Provide the (x, y) coordinate of the cell's center where the given text is located.  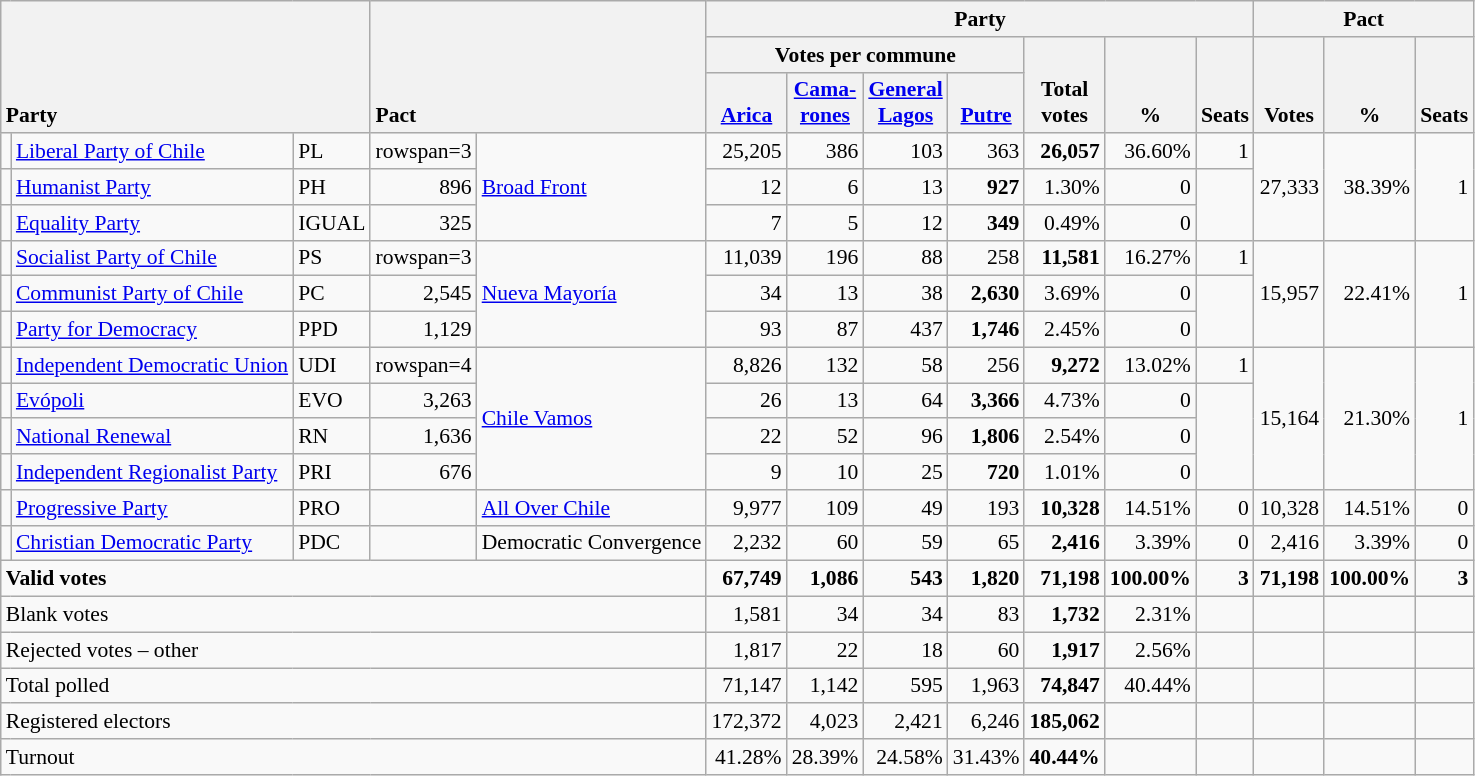
109 (826, 508)
88 (905, 258)
PS (332, 258)
676 (423, 472)
Evópoli (152, 401)
Equality Party (152, 223)
3,366 (986, 401)
256 (986, 365)
1,806 (986, 437)
4,023 (826, 722)
13.02% (1150, 365)
67,749 (746, 579)
96 (905, 437)
87 (826, 330)
PH (332, 187)
83 (986, 615)
UDI (332, 365)
386 (826, 152)
1,917 (1064, 650)
2.31% (1150, 615)
rowspan=4 (423, 365)
2.54% (1064, 437)
PDC (332, 543)
258 (986, 258)
71,147 (746, 686)
896 (423, 187)
325 (423, 223)
26,057 (1064, 152)
National Renewal (152, 437)
1,963 (986, 686)
25,205 (746, 152)
595 (905, 686)
1,142 (826, 686)
9,977 (746, 508)
1,636 (423, 437)
52 (826, 437)
Humanist Party (152, 187)
2.45% (1064, 330)
Broad Front (592, 188)
74,847 (1064, 686)
26 (746, 401)
24.58% (905, 757)
Christian Democratic Party (152, 543)
103 (905, 152)
185,062 (1064, 722)
Chile Vamos (592, 418)
28.39% (826, 757)
363 (986, 152)
Registered electors (354, 722)
2,630 (986, 294)
3,263 (423, 401)
IGUAL (332, 223)
21.30% (1370, 418)
437 (905, 330)
1,581 (746, 615)
Totalvotes (1064, 86)
0.49% (1064, 223)
2,421 (905, 722)
1,086 (826, 579)
11,039 (746, 258)
1,820 (986, 579)
27,333 (1289, 188)
1.01% (1064, 472)
927 (986, 187)
PC (332, 294)
GeneralLagos (905, 102)
25 (905, 472)
9,272 (1064, 365)
Rejected votes – other (354, 650)
Independent Democratic Union (152, 365)
41.28% (746, 757)
9 (746, 472)
8,826 (746, 365)
5 (826, 223)
58 (905, 365)
38 (905, 294)
EVO (332, 401)
Progressive Party (152, 508)
22.41% (1370, 294)
193 (986, 508)
Party for Democracy (152, 330)
4.73% (1064, 401)
93 (746, 330)
Blank votes (354, 615)
720 (986, 472)
172,372 (746, 722)
349 (986, 223)
1.30% (1064, 187)
Turnout (354, 757)
1,129 (423, 330)
38.39% (1370, 188)
PL (332, 152)
Liberal Party of Chile (152, 152)
All Over Chile (592, 508)
Independent Regionalist Party (152, 472)
Total polled (354, 686)
15,957 (1289, 294)
59 (905, 543)
Socialist Party of Chile (152, 258)
Cama-rones (826, 102)
3.69% (1064, 294)
1,746 (986, 330)
Votes (1289, 86)
1,817 (746, 650)
49 (905, 508)
6,246 (986, 722)
Valid votes (354, 579)
11,581 (1064, 258)
10 (826, 472)
PRO (332, 508)
2,232 (746, 543)
PRI (332, 472)
6 (826, 187)
Nueva Mayoría (592, 294)
16.27% (1150, 258)
2.56% (1150, 650)
31.43% (986, 757)
65 (986, 543)
Communist Party of Chile (152, 294)
2,545 (423, 294)
Arica (746, 102)
RN (332, 437)
7 (746, 223)
196 (826, 258)
1,732 (1064, 615)
Votes per commune (865, 55)
18 (905, 650)
36.60% (1150, 152)
132 (826, 365)
64 (905, 401)
PPD (332, 330)
Putre (986, 102)
543 (905, 579)
15,164 (1289, 418)
Democratic Convergence (592, 543)
